For the text-containing cell, return its midpoint in [x, y] coordinate format. 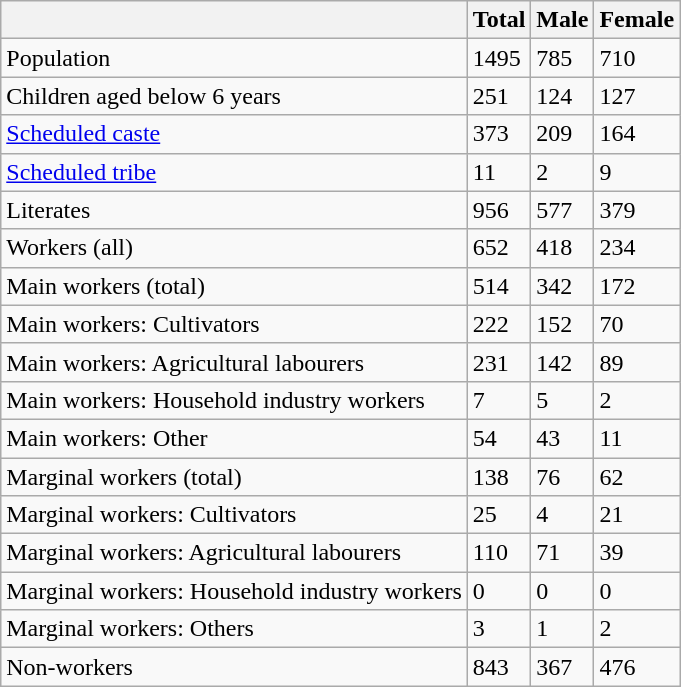
710 [637, 58]
21 [637, 515]
418 [562, 248]
Literates [234, 210]
Main workers: Cultivators [234, 324]
Non-workers [234, 667]
110 [499, 553]
138 [499, 477]
39 [637, 553]
476 [637, 667]
577 [562, 210]
Children aged below 6 years [234, 96]
379 [637, 210]
25 [499, 515]
142 [562, 362]
71 [562, 553]
152 [562, 324]
234 [637, 248]
Marginal workers: Cultivators [234, 515]
Total [499, 20]
172 [637, 286]
89 [637, 362]
70 [637, 324]
Marginal workers (total) [234, 477]
Scheduled tribe [234, 172]
1495 [499, 58]
4 [562, 515]
9 [637, 172]
Main workers (total) [234, 286]
Workers (all) [234, 248]
Main workers: Agricultural labourers [234, 362]
342 [562, 286]
373 [499, 134]
5 [562, 400]
Female [637, 20]
652 [499, 248]
785 [562, 58]
127 [637, 96]
222 [499, 324]
7 [499, 400]
124 [562, 96]
514 [499, 286]
843 [499, 667]
Marginal workers: Others [234, 629]
367 [562, 667]
Scheduled caste [234, 134]
209 [562, 134]
Male [562, 20]
956 [499, 210]
164 [637, 134]
231 [499, 362]
1 [562, 629]
76 [562, 477]
Main workers: Other [234, 438]
62 [637, 477]
43 [562, 438]
Marginal workers: Household industry workers [234, 591]
Population [234, 58]
3 [499, 629]
Marginal workers: Agricultural labourers [234, 553]
54 [499, 438]
Main workers: Household industry workers [234, 400]
251 [499, 96]
